From the cell containing the given text, extract its center point as [x, y] coordinate. 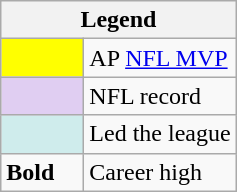
Legend [118, 20]
Led the league [160, 134]
Career high [160, 172]
AP NFL MVP [160, 58]
NFL record [160, 96]
Bold [42, 172]
